Determine the (x, y) coordinate at the center of the cell enclosing the given text.  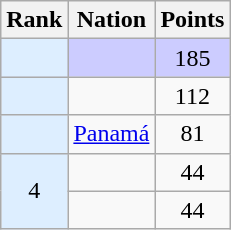
Points (192, 20)
Rank (34, 20)
112 (192, 96)
185 (192, 58)
Nation (112, 20)
4 (34, 191)
81 (192, 134)
Panamá (112, 134)
